Extract the [x, y] coordinate from the center of the cell holding the provided text.  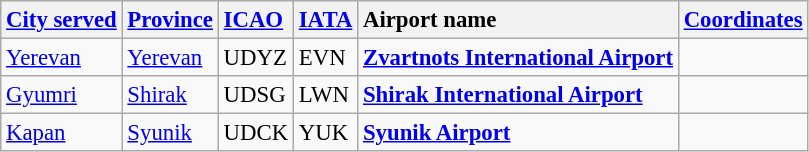
Airport name [518, 20]
EVN [325, 58]
UDCK [256, 133]
Syunik Airport [518, 133]
Coordinates [743, 20]
LWN [325, 95]
YUK [325, 133]
UDSG [256, 95]
UDYZ [256, 58]
Shirak [170, 95]
Zvartnots International Airport [518, 58]
IATA [325, 20]
Gyumri [62, 95]
City served [62, 20]
ICAO [256, 20]
Syunik [170, 133]
Shirak International Airport [518, 95]
Kapan [62, 133]
Province [170, 20]
